From the cell containing the given text, extract its center point as (x, y) coordinate. 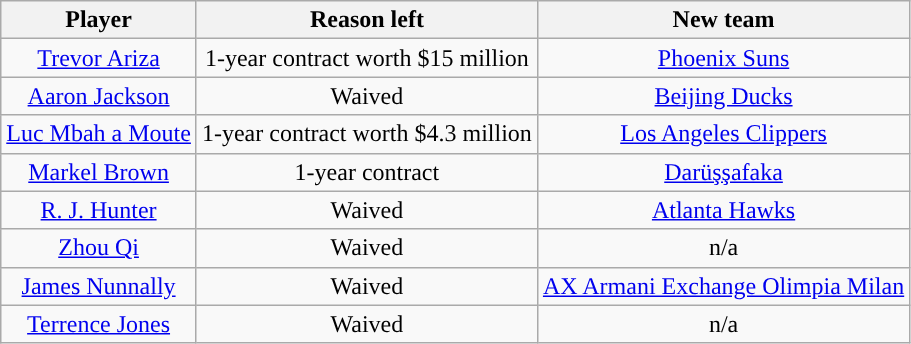
Atlanta Hawks (723, 210)
Luc Mbah a Moute (99, 134)
Phoenix Suns (723, 58)
Darüşşafaka (723, 172)
Terrence Jones (99, 324)
James Nunnally (99, 286)
R. J. Hunter (99, 210)
1-year contract worth $15 million (366, 58)
Los Angeles Clippers (723, 134)
Trevor Ariza (99, 58)
Reason left (366, 20)
Markel Brown (99, 172)
1-year contract worth $4.3 million (366, 134)
Beijing Ducks (723, 96)
Aaron Jackson (99, 96)
Player (99, 20)
New team (723, 20)
AX Armani Exchange Olimpia Milan (723, 286)
Zhou Qi (99, 248)
1-year contract (366, 172)
